Output the [x, y] coordinate of the center of the cell containing the given text.  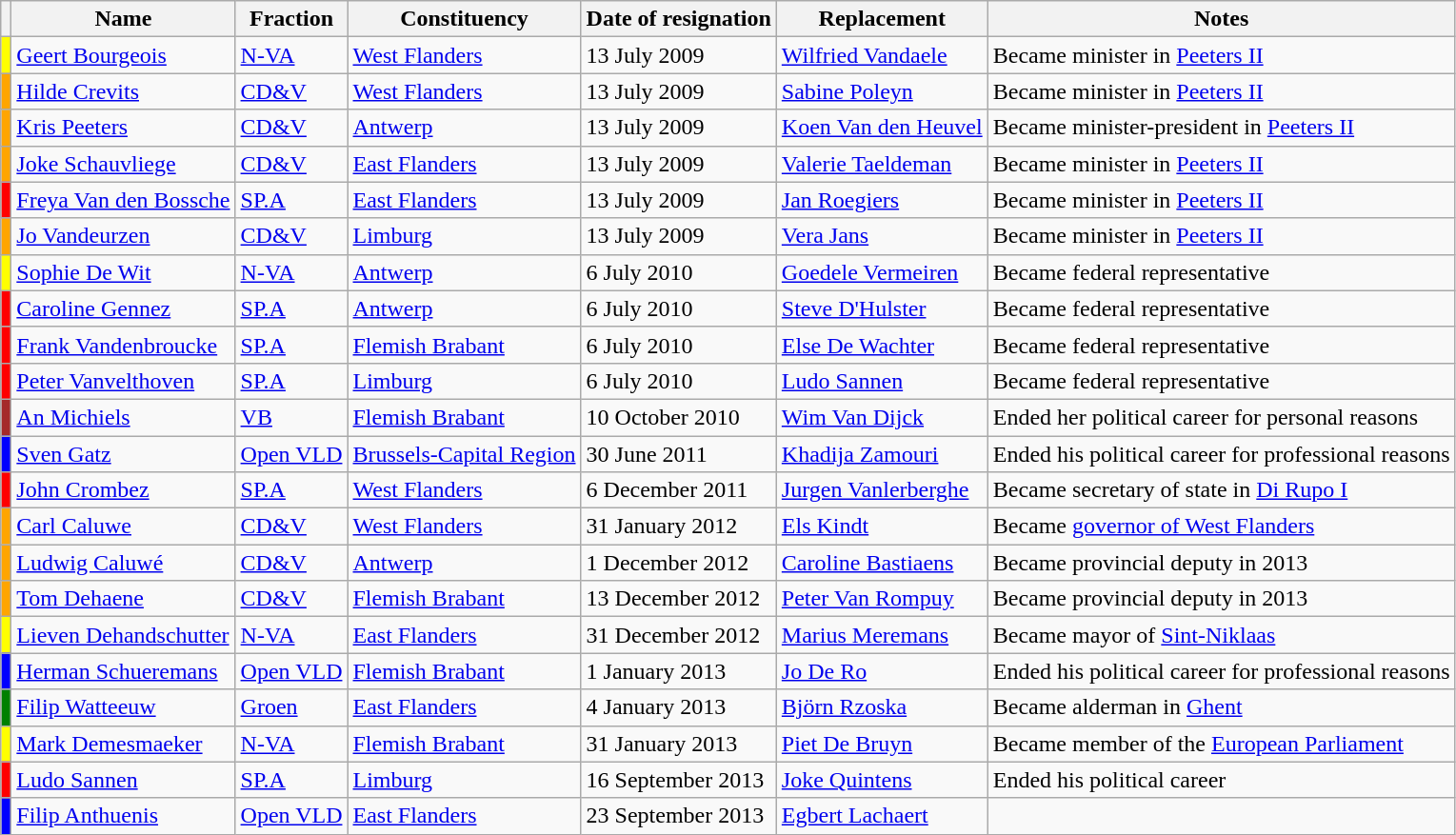
Vera Jans [882, 236]
Wim Van Dijck [882, 417]
Became alderman in Ghent [1221, 707]
Frank Vandenbroucke [124, 345]
Björn Rzoska [882, 707]
Constituency [465, 19]
Hilde Crevits [124, 91]
Jo Vandeurzen [124, 236]
Lieven Dehandschutter [124, 635]
Piet De Bruyn [882, 744]
Peter Van Rompuy [882, 599]
Sven Gatz [124, 454]
Mark Demesmaeker [124, 744]
Became minister-president in Peeters II [1221, 128]
Joke Quintens [882, 780]
1 January 2013 [678, 671]
Ended her political career for personal reasons [1221, 417]
Joke Schauvliege [124, 164]
Fraction [291, 19]
Groen [291, 707]
Sophie De Wit [124, 272]
Date of resignation [678, 19]
Replacement [882, 19]
Jurgen Vanlerberghe [882, 490]
Els Kindt [882, 527]
VB [291, 417]
Marius Meremans [882, 635]
4 January 2013 [678, 707]
23 September 2013 [678, 816]
Brussels-Capital Region [465, 454]
Became mayor of Sint-Niklaas [1221, 635]
31 January 2013 [678, 744]
Freya Van den Bossche [124, 200]
Kris Peeters [124, 128]
Wilfried Vandaele [882, 55]
Caroline Bastiaens [882, 563]
Notes [1221, 19]
Became governor of West Flanders [1221, 527]
Ludwig Caluwé [124, 563]
Goedele Vermeiren [882, 272]
Valerie Taeldeman [882, 164]
Tom Dehaene [124, 599]
Geert Bourgeois [124, 55]
An Michiels [124, 417]
6 December 2011 [678, 490]
31 January 2012 [678, 527]
Ended his political career [1221, 780]
13 December 2012 [678, 599]
10 October 2010 [678, 417]
Koen Van den Heuvel [882, 128]
Filip Anthuenis [124, 816]
Carl Caluwe [124, 527]
1 December 2012 [678, 563]
Egbert Lachaert [882, 816]
16 September 2013 [678, 780]
Herman Schueremans [124, 671]
Steve D'Hulster [882, 308]
Peter Vanvelthoven [124, 381]
Khadija Zamouri [882, 454]
Became secretary of state in Di Rupo I [1221, 490]
Jo De Ro [882, 671]
Else De Wachter [882, 345]
Jan Roegiers [882, 200]
John Crombez [124, 490]
31 December 2012 [678, 635]
Caroline Gennez [124, 308]
Filip Watteeuw [124, 707]
Sabine Poleyn [882, 91]
30 June 2011 [678, 454]
Name [124, 19]
Became member of the European Parliament [1221, 744]
